For the text-containing cell, return its midpoint in (x, y) coordinate format. 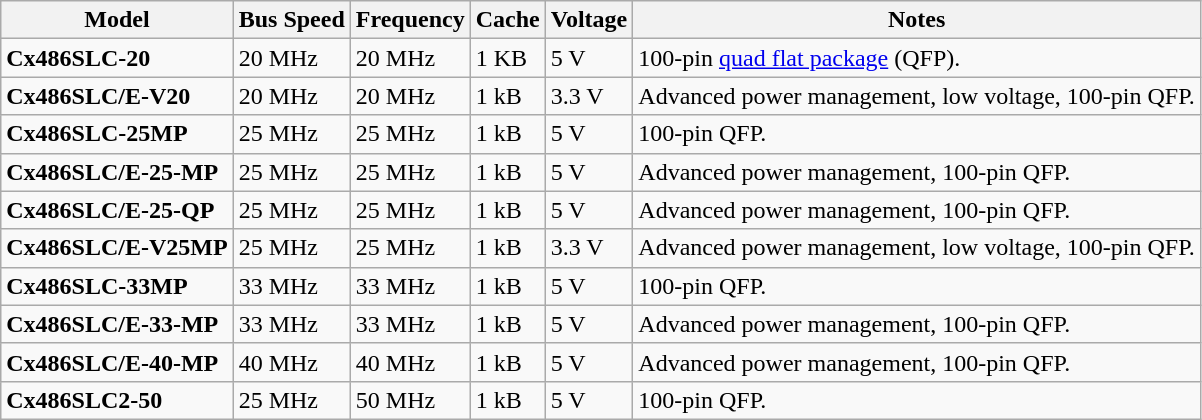
100-pin quad flat package (QFP). (917, 58)
Cx486SLC/E-25-MP (117, 172)
Bus Speed (292, 20)
1 KB (508, 58)
Cache (508, 20)
Cx486SLC-25MP (117, 134)
50 MHz (410, 400)
Cx486SLC/E-25-QP (117, 210)
Cx486SLC/E-V25MP (117, 248)
Cx486SLC2-50 (117, 400)
Frequency (410, 20)
Cx486SLC/E-40-MP (117, 362)
Cx486SLC/E-33-MP (117, 324)
Notes (917, 20)
Cx486SLC-33MP (117, 286)
Voltage (589, 20)
Model (117, 20)
Cx486SLC/E-V20 (117, 96)
Cx486SLC-20 (117, 58)
